Search for the cell housing the specified text and yield its [x, y] center coordinate. 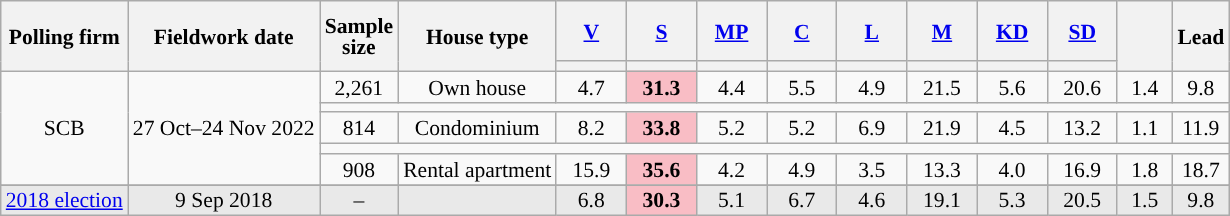
8.2 [591, 128]
5.3 [1012, 200]
4.6 [872, 200]
L [872, 31]
19.1 [942, 200]
6.9 [872, 128]
SD [1082, 31]
4.7 [591, 86]
Rental apartment [477, 170]
4.5 [1012, 128]
House type [477, 36]
4.2 [732, 170]
6.8 [591, 200]
11.9 [1200, 128]
5.6 [1012, 86]
M [942, 31]
4.0 [1012, 170]
13.2 [1082, 128]
MP [732, 31]
Samplesize [359, 36]
30.3 [661, 200]
20.5 [1082, 200]
– [359, 200]
13.3 [942, 170]
2018 election [64, 200]
4.4 [732, 86]
27 Oct–24 Nov 2022 [224, 128]
1.1 [1144, 128]
16.9 [1082, 170]
KD [1012, 31]
21.5 [942, 86]
C [802, 31]
15.9 [591, 170]
Condominium [477, 128]
V [591, 31]
1.8 [1144, 170]
5.5 [802, 86]
Lead [1200, 36]
SCB [64, 128]
Own house [477, 86]
5.1 [732, 200]
908 [359, 170]
9 Sep 2018 [224, 200]
6.7 [802, 200]
814 [359, 128]
35.6 [661, 170]
S [661, 31]
1.4 [1144, 86]
33.8 [661, 128]
18.7 [1200, 170]
31.3 [661, 86]
20.6 [1082, 86]
Fieldwork date [224, 36]
2,261 [359, 86]
1.5 [1144, 200]
3.5 [872, 170]
21.9 [942, 128]
Polling firm [64, 36]
